Capture the cell that displays the provided text and extract its (x, y) central coordinate. 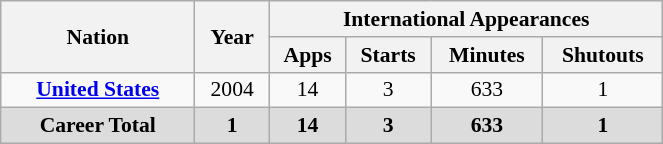
United States (98, 90)
Minutes (487, 55)
International Appearances (466, 19)
Shutouts (603, 55)
Starts (388, 55)
Career Total (98, 126)
Apps (308, 55)
2004 (232, 90)
Nation (98, 36)
Year (232, 36)
